Locate the cell with the specified text and output its (x, y) center coordinate. 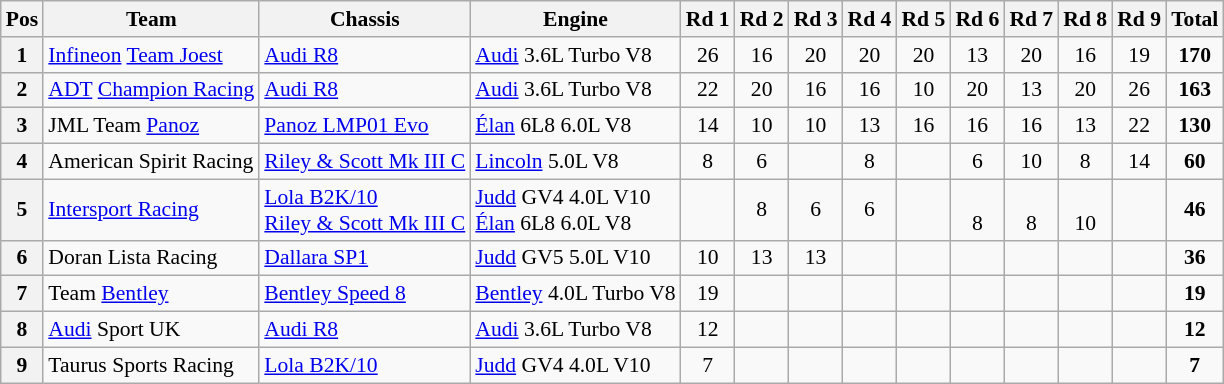
ADT Champion Racing (151, 90)
Élan 6L8 6.0L V8 (575, 126)
Dallara SP1 (364, 258)
Rd 9 (1139, 19)
Rd 6 (977, 19)
130 (1194, 126)
Rd 8 (1085, 19)
Bentley 4.0L Turbo V8 (575, 294)
4 (22, 162)
Rd 7 (1031, 19)
Infineon Team Joest (151, 55)
Lincoln 5.0L V8 (575, 162)
Team Bentley (151, 294)
Pos (22, 19)
Rd 2 (762, 19)
Intersport Racing (151, 210)
46 (1194, 210)
Team (151, 19)
Bentley Speed 8 (364, 294)
Rd 5 (923, 19)
Rd 3 (816, 19)
5 (22, 210)
American Spirit Racing (151, 162)
Doran Lista Racing (151, 258)
Judd GV4 4.0L V10 (575, 365)
Engine (575, 19)
1 (22, 55)
Lola B2K/10 (364, 365)
Judd GV4 4.0L V10Élan 6L8 6.0L V8 (575, 210)
Judd GV5 5.0L V10 (575, 258)
Audi Sport UK (151, 330)
163 (1194, 90)
Lola B2K/10Riley & Scott Mk III C (364, 210)
170 (1194, 55)
Taurus Sports Racing (151, 365)
36 (1194, 258)
Total (1194, 19)
Panoz LMP01 Evo (364, 126)
Rd 1 (708, 19)
Riley & Scott Mk III C (364, 162)
Rd 4 (870, 19)
Chassis (364, 19)
JML Team Panoz (151, 126)
60 (1194, 162)
2 (22, 90)
3 (22, 126)
9 (22, 365)
